Determine the [X, Y] coordinate at the center of the cell enclosing the given text.  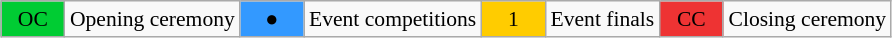
1 [513, 19]
Closing ceremony [807, 19]
CC [691, 19]
OC [33, 19]
Opening ceremony [152, 19]
● [272, 19]
Event finals [602, 19]
Event competitions [392, 19]
